Identify which cell holds the provided text, then report its (x, y) central coordinate. 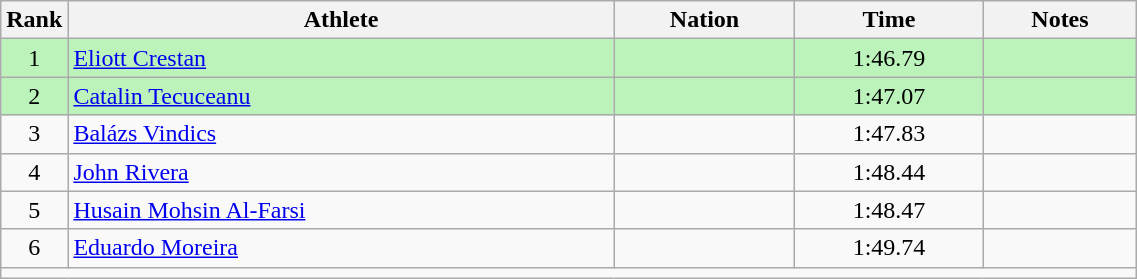
1:49.74 (889, 248)
5 (34, 210)
Eliott Crestan (341, 58)
Rank (34, 20)
Athlete (341, 20)
Husain Mohsin Al-Farsi (341, 210)
1:47.07 (889, 96)
Nation (704, 20)
Catalin Tecuceanu (341, 96)
John Rivera (341, 172)
2 (34, 96)
4 (34, 172)
Notes (1060, 20)
6 (34, 248)
Eduardo Moreira (341, 248)
1:48.47 (889, 210)
3 (34, 134)
1:47.83 (889, 134)
Time (889, 20)
Balázs Vindics (341, 134)
1:46.79 (889, 58)
1 (34, 58)
1:48.44 (889, 172)
